Return the [x, y] coordinate for the center point of the cell that contains the specified text.  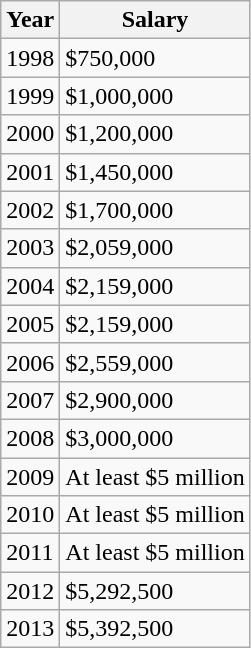
$2,559,000 [155, 362]
$3,000,000 [155, 438]
2005 [30, 324]
$1,200,000 [155, 134]
$1,000,000 [155, 96]
2009 [30, 477]
2011 [30, 553]
2010 [30, 515]
1999 [30, 96]
2000 [30, 134]
$1,450,000 [155, 172]
$1,700,000 [155, 210]
2012 [30, 591]
2002 [30, 210]
2007 [30, 400]
Year [30, 20]
$2,900,000 [155, 400]
1998 [30, 58]
$750,000 [155, 58]
2006 [30, 362]
2013 [30, 629]
2003 [30, 248]
$2,059,000 [155, 248]
2004 [30, 286]
2001 [30, 172]
$5,292,500 [155, 591]
2008 [30, 438]
$5,392,500 [155, 629]
Salary [155, 20]
